Output the [X, Y] coordinate of the center of the cell containing the given text.  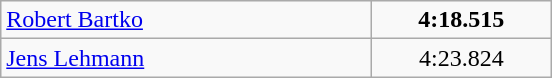
Jens Lehmann [186, 58]
4:23.824 [462, 58]
Robert Bartko [186, 20]
4:18.515 [462, 20]
